From the cell containing the given text, extract its center point as [x, y] coordinate. 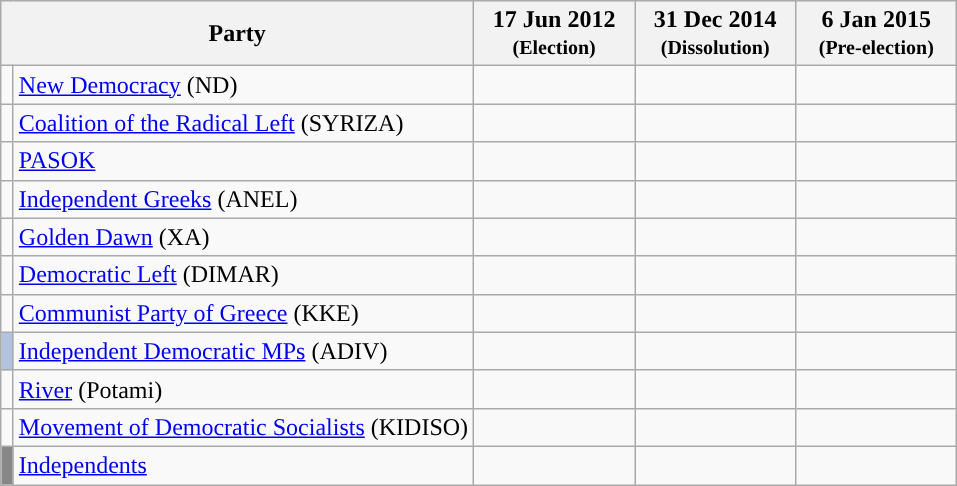
17 Jun 2012(Election) [554, 34]
Independent Democratic MPs (ADIV) [243, 351]
Independent Greeks (ANEL) [243, 199]
Golden Dawn (ΧΑ) [243, 237]
31 Dec 2014(Dissolution) [716, 34]
6 Jan 2015(Pre-election) [876, 34]
Democratic Left (DIMAR) [243, 275]
Communist Party of Greece (KKE) [243, 313]
Movement of Democratic Socialists (KIDISO) [243, 427]
Coalition of the Radical Left (SYRIZA) [243, 123]
New Democracy (ND) [243, 85]
Party [238, 34]
River (Potami) [243, 389]
PASOK [243, 161]
Independents [243, 465]
